Identify which cell holds the provided text, then report its [X, Y] central coordinate. 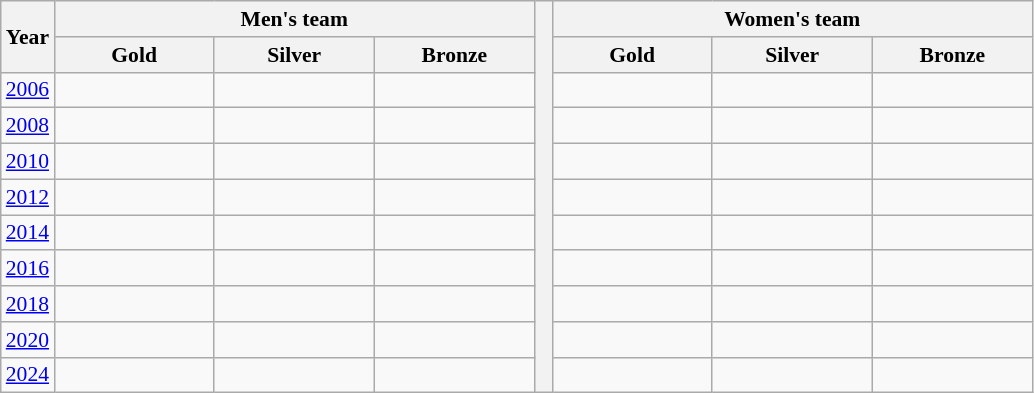
2016 [28, 269]
2012 [28, 197]
2018 [28, 304]
2020 [28, 340]
2008 [28, 126]
Year [28, 36]
2010 [28, 162]
2014 [28, 233]
Women's team [792, 19]
2006 [28, 90]
Men's team [294, 19]
2024 [28, 375]
